Output the [X, Y] coordinate of the center of the cell containing the given text.  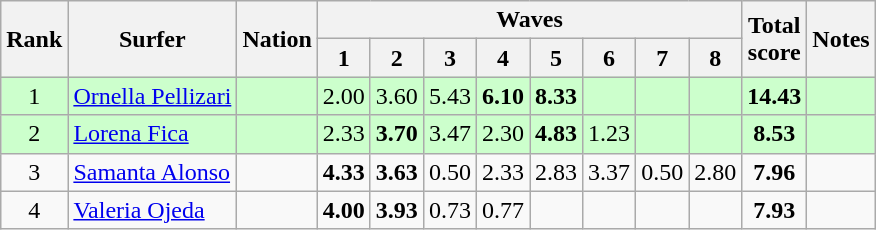
7.96 [774, 172]
Valeria Ojeda [152, 210]
Nation [277, 39]
5 [556, 58]
Ornella Pellizari [152, 96]
14.43 [774, 96]
7 [662, 58]
Waves [529, 20]
3.70 [396, 134]
4.33 [344, 172]
6.10 [502, 96]
3.37 [610, 172]
Notes [841, 39]
0.73 [450, 210]
2.00 [344, 96]
Lorena Fica [152, 134]
8.33 [556, 96]
Surfer [152, 39]
3.47 [450, 134]
8.53 [774, 134]
3.93 [396, 210]
1.23 [610, 134]
3.60 [396, 96]
0.77 [502, 210]
4.00 [344, 210]
Samanta Alonso [152, 172]
7.93 [774, 210]
Totalscore [774, 39]
5.43 [450, 96]
2.30 [502, 134]
6 [610, 58]
Rank [34, 39]
8 [716, 58]
3.63 [396, 172]
2.83 [556, 172]
2.80 [716, 172]
4.83 [556, 134]
